Identify which cell holds the provided text, then report its (x, y) central coordinate. 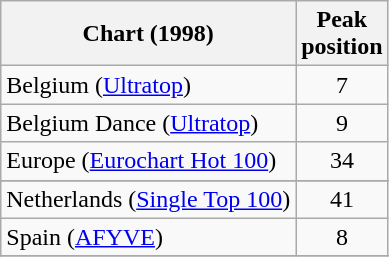
7 (342, 85)
Belgium Dance (Ultratop) (148, 123)
8 (342, 237)
Peakposition (342, 34)
Belgium (Ultratop) (148, 85)
Netherlands (Single Top 100) (148, 199)
41 (342, 199)
9 (342, 123)
Europe (Eurochart Hot 100) (148, 161)
34 (342, 161)
Chart (1998) (148, 34)
Spain (AFYVE) (148, 237)
